Extract the [X, Y] coordinate from the center of the cell holding the provided text.  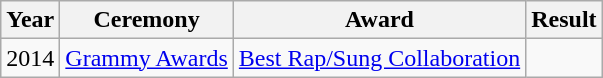
Best Rap/Sung Collaboration [379, 58]
Result [564, 20]
Grammy Awards [147, 58]
Award [379, 20]
Year [30, 20]
Ceremony [147, 20]
2014 [30, 58]
